Scan for the cell matching the given text and deliver its [X, Y] coordinate at center. 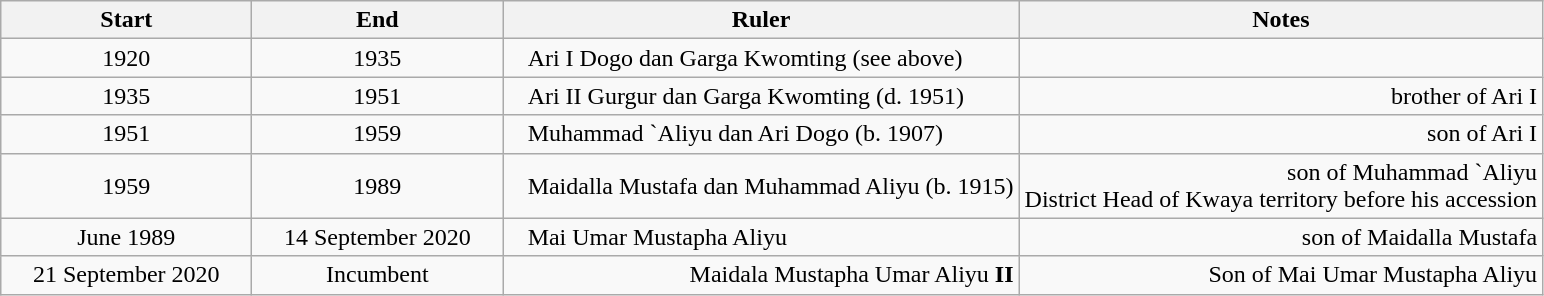
Ari I Dogo dan Garga Kwomting (see above) [761, 58]
Ari II Gurgur dan Garga Kwomting (d. 1951) [761, 96]
Incumbent [378, 275]
21 September 2020 [126, 275]
Start [126, 20]
1989 [378, 186]
End [378, 20]
Muhammad `Aliyu dan Ari Dogo (b. 1907) [761, 134]
son of Maidalla Mustafa [1281, 237]
son of Ari I [1281, 134]
Notes [1281, 20]
Maidala Mustapha Umar Aliyu II [761, 275]
brother of Ari I [1281, 96]
Maidalla Mustafa dan Muhammad Aliyu (b. 1915) [761, 186]
Son of Mai Umar Mustapha Aliyu [1281, 275]
1920 [126, 58]
son of Muhammad `AliyuDistrict Head of Kwaya territory before his accession [1281, 186]
Ruler [761, 20]
Mai Umar Mustapha Aliyu [761, 237]
14 September 2020 [378, 237]
June 1989 [126, 237]
